Return (x, y) of the center of cell containing provided text 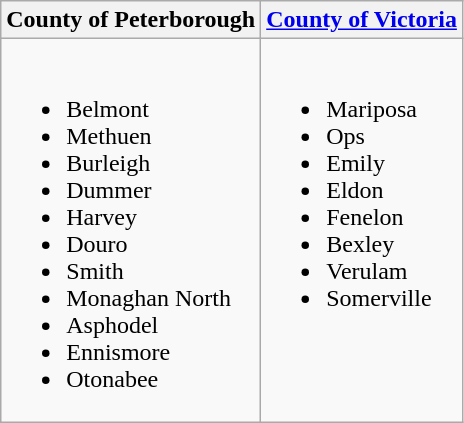
County of Peterborough (131, 20)
BelmontMethuenBurleighDummerHarveyDouroSmithMonaghan NorthAsphodelEnnismoreOtonabee (131, 230)
County of Victoria (362, 20)
MariposaOpsEmilyEldonFenelonBexleyVerulamSomerville (362, 230)
